Pinpoint the cell where the given text exists, returning its (x, y) midpoint coordinate. 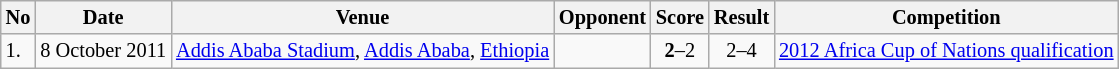
No (18, 17)
1. (18, 51)
Date (103, 17)
Opponent (602, 17)
2–4 (742, 51)
2–2 (680, 51)
Venue (362, 17)
Score (680, 17)
2012 Africa Cup of Nations qualification (946, 51)
Addis Ababa Stadium, Addis Ababa, Ethiopia (362, 51)
8 October 2011 (103, 51)
Result (742, 17)
Competition (946, 17)
